Pinpoint the cell where the given text exists, returning its [X, Y] midpoint coordinate. 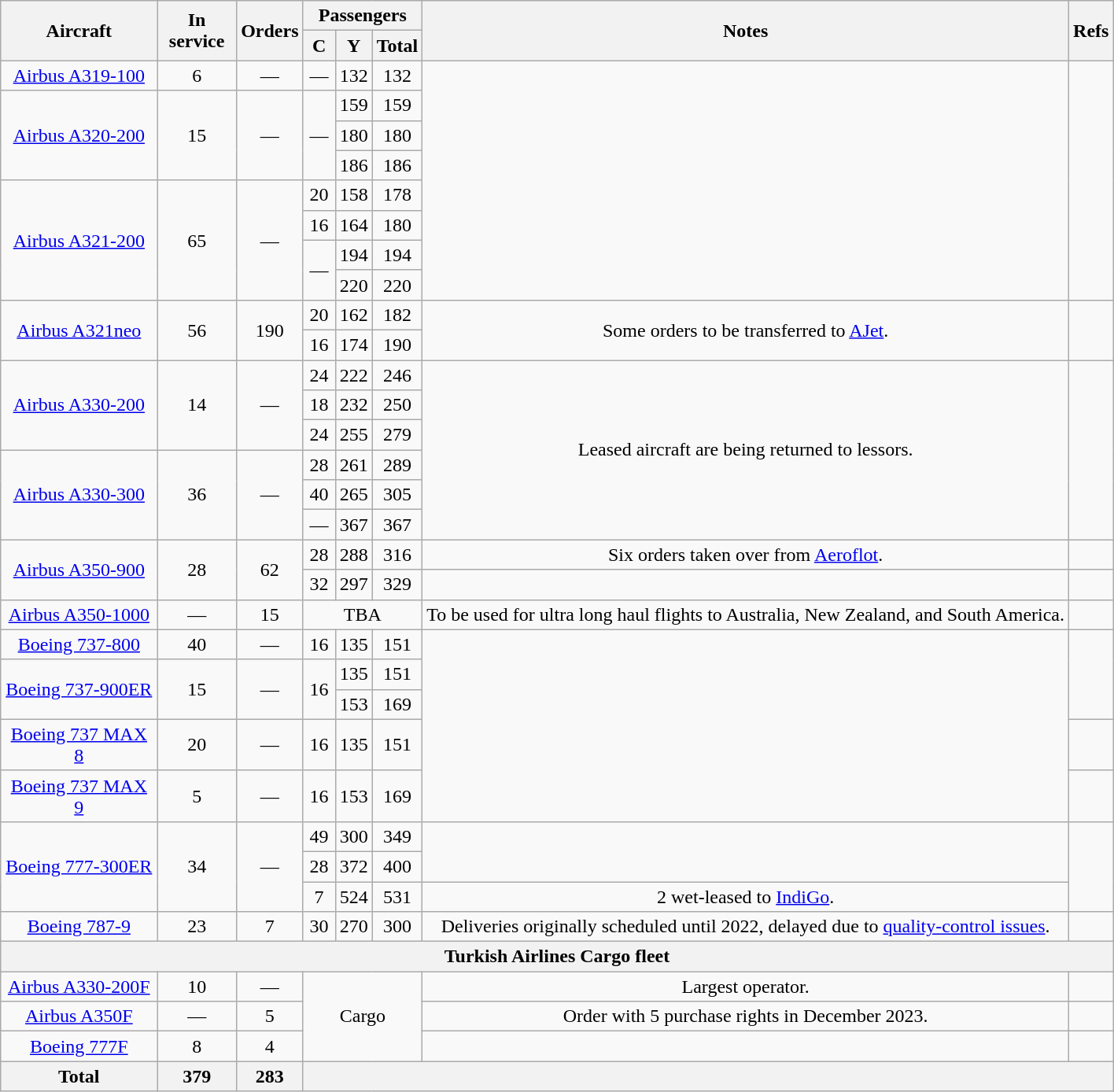
Boeing 737 MAX 8 [79, 744]
Airbus A321-200 [79, 240]
6 [197, 76]
65 [197, 240]
Orders [270, 31]
Airbus A350F [79, 1016]
261 [354, 465]
Boeing 737-900ER [79, 689]
C [319, 46]
Some orders to be transferred to AJet. [746, 330]
Airbus A330-200 [79, 405]
400 [397, 866]
288 [354, 555]
Airbus A330-300 [79, 495]
Aircraft [79, 31]
182 [397, 315]
246 [397, 375]
2 wet-leased to IndiGo. [746, 896]
Boeing 787-9 [79, 927]
Order with 5 purchase rights in December 2023. [746, 1016]
265 [354, 495]
TBA [363, 614]
372 [354, 866]
531 [397, 896]
283 [270, 1076]
305 [397, 495]
232 [354, 405]
349 [397, 836]
36 [197, 495]
Boeing 777-300ER [79, 866]
379 [197, 1076]
Six orders taken over from Aeroflot. [746, 555]
Boeing 777F [79, 1046]
Airbus A350-900 [79, 570]
Refs [1091, 31]
14 [197, 405]
289 [397, 465]
Deliveries originally scheduled until 2022, delayed due to quality-control issues. [746, 927]
Cargo [363, 1016]
Leased aircraft are being returned to lessors. [746, 450]
329 [397, 585]
34 [197, 866]
250 [397, 405]
18 [319, 405]
Boeing 737-800 [79, 644]
Y [354, 46]
Airbus A319-100 [79, 76]
524 [354, 896]
270 [354, 927]
62 [270, 570]
158 [354, 195]
Notes [746, 31]
164 [354, 225]
8 [197, 1046]
Boeing 737 MAX 9 [79, 796]
255 [354, 435]
4 [270, 1046]
Passengers [363, 16]
Turkish Airlines Cargo fleet [557, 957]
To be used for ultra long haul flights to Australia, New Zealand, and South America. [746, 614]
297 [354, 585]
23 [197, 927]
316 [397, 555]
Airbus A321neo [79, 330]
174 [354, 345]
178 [397, 195]
30 [319, 927]
49 [319, 836]
Airbus A320-200 [79, 135]
32 [319, 585]
56 [197, 330]
162 [354, 315]
Airbus A330-200F [79, 987]
Airbus A350-1000 [79, 614]
10 [197, 987]
222 [354, 375]
In service [197, 31]
Largest operator. [746, 987]
279 [397, 435]
